Capture the cell that displays the provided text and extract its (x, y) central coordinate. 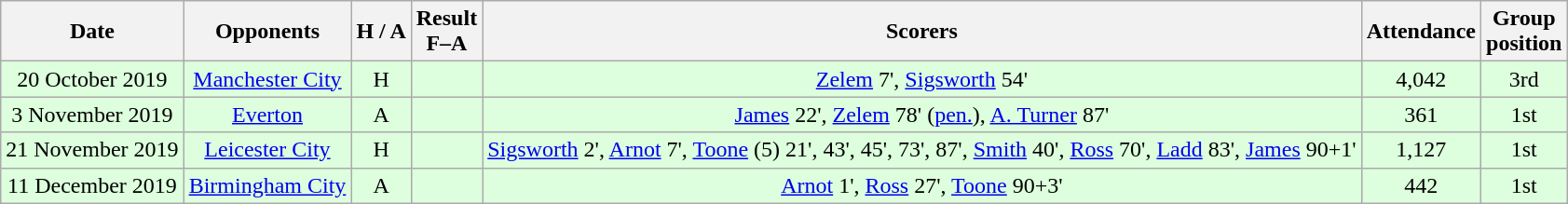
H / A (381, 32)
Manchester City (267, 79)
11 December 2019 (92, 185)
21 November 2019 (92, 150)
James 22', Zelem 78' (pen.), A. Turner 87' (922, 115)
3 November 2019 (92, 115)
1,127 (1421, 150)
ResultF–A (446, 32)
Attendance (1421, 32)
361 (1421, 115)
Scorers (922, 32)
Sigsworth 2', Arnot 7', Toone (5) 21', 43', 45', 73', 87', Smith 40', Ross 70', Ladd 83', James 90+1' (922, 150)
3rd (1524, 79)
4,042 (1421, 79)
Groupposition (1524, 32)
Leicester City (267, 150)
Opponents (267, 32)
Birmingham City (267, 185)
Arnot 1', Ross 27', Toone 90+3' (922, 185)
442 (1421, 185)
Date (92, 32)
20 October 2019 (92, 79)
Zelem 7', Sigsworth 54' (922, 79)
Everton (267, 115)
